Pinpoint the cell where the given text exists, returning its (x, y) midpoint coordinate. 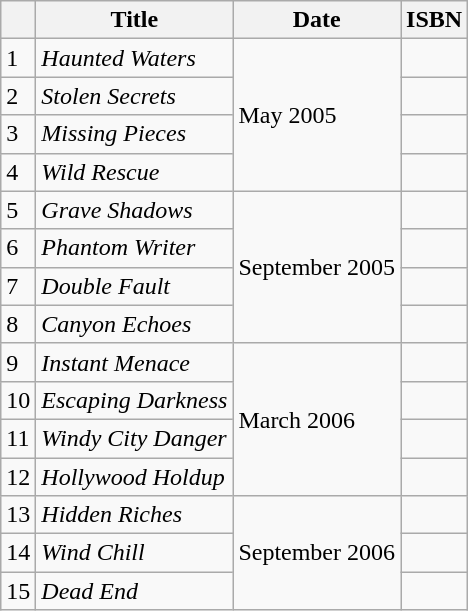
Stolen Secrets (134, 96)
Hollywood Holdup (134, 477)
Escaping Darkness (134, 400)
Haunted Waters (134, 58)
12 (18, 477)
9 (18, 362)
Date (317, 20)
15 (18, 591)
September 2006 (317, 553)
7 (18, 286)
13 (18, 515)
Wind Chill (134, 553)
11 (18, 438)
10 (18, 400)
Windy City Danger (134, 438)
Instant Menace (134, 362)
4 (18, 172)
1 (18, 58)
Grave Shadows (134, 210)
Dead End (134, 591)
Double Fault (134, 286)
May 2005 (317, 115)
September 2005 (317, 267)
3 (18, 134)
6 (18, 248)
Title (134, 20)
14 (18, 553)
ISBN (434, 20)
Wild Rescue (134, 172)
2 (18, 96)
Phantom Writer (134, 248)
Canyon Echoes (134, 324)
Hidden Riches (134, 515)
March 2006 (317, 419)
8 (18, 324)
5 (18, 210)
Missing Pieces (134, 134)
